Identify which cell holds the provided text, then report its [X, Y] central coordinate. 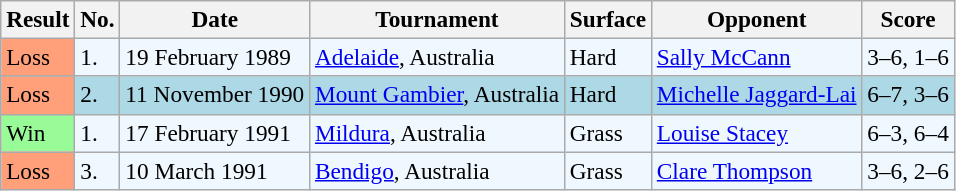
Mount Gambier, Australia [438, 95]
Score [908, 19]
3–6, 2–6 [908, 170]
19 February 1989 [215, 57]
Opponent [756, 19]
2. [98, 95]
6–3, 6–4 [908, 133]
No. [98, 19]
Adelaide, Australia [438, 57]
11 November 1990 [215, 95]
Sally McCann [756, 57]
Clare Thompson [756, 170]
6–7, 3–6 [908, 95]
Date [215, 19]
17 February 1991 [215, 133]
Result [38, 19]
Louise Stacey [756, 133]
Tournament [438, 19]
3–6, 1–6 [908, 57]
Michelle Jaggard-Lai [756, 95]
3. [98, 170]
10 March 1991 [215, 170]
Win [38, 133]
Mildura, Australia [438, 133]
Bendigo, Australia [438, 170]
Surface [608, 19]
